Locate the cell with the specified text and output its [x, y] center coordinate. 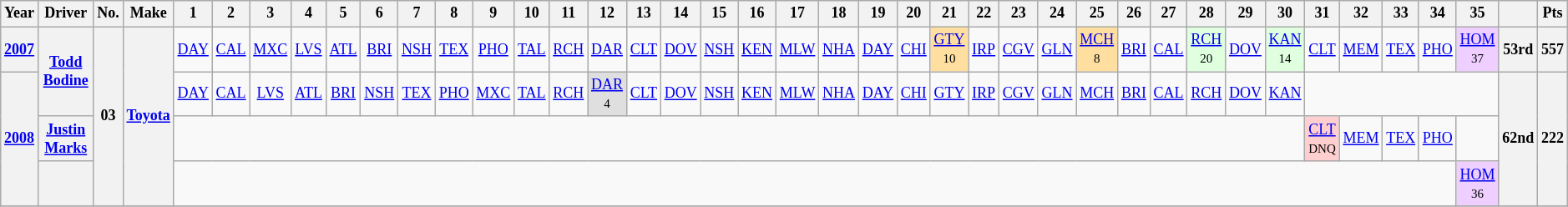
12 [608, 13]
Year [20, 13]
62nd [1518, 139]
9 [493, 13]
03 [109, 117]
RCH20 [1206, 49]
GTY [949, 94]
19 [878, 13]
DAR4 [608, 94]
2 [230, 13]
GTY10 [949, 49]
25 [1097, 13]
HOM36 [1478, 184]
15 [720, 13]
1 [193, 13]
30 [1285, 13]
21 [949, 13]
7 [417, 13]
Make [149, 13]
14 [680, 13]
HOM37 [1478, 49]
MCH [1097, 94]
23 [1019, 13]
222 [1553, 139]
27 [1169, 13]
Driver [65, 13]
2008 [20, 139]
KAN14 [1285, 49]
Pts [1553, 13]
Toyota [149, 117]
28 [1206, 13]
29 [1246, 13]
4 [309, 13]
32 [1361, 13]
53rd [1518, 49]
31 [1323, 13]
18 [839, 13]
34 [1438, 13]
13 [643, 13]
2007 [20, 49]
3 [271, 13]
10 [532, 13]
Todd Bodine [65, 72]
33 [1401, 13]
557 [1553, 49]
24 [1057, 13]
DAR [608, 49]
No. [109, 13]
CLTDNQ [1323, 139]
11 [569, 13]
22 [984, 13]
16 [757, 13]
20 [913, 13]
Justin Marks [65, 139]
MCH8 [1097, 49]
17 [797, 13]
26 [1134, 13]
6 [379, 13]
35 [1478, 13]
5 [343, 13]
KAN [1285, 94]
8 [454, 13]
